Locate the cell with the specified text and output its [x, y] center coordinate. 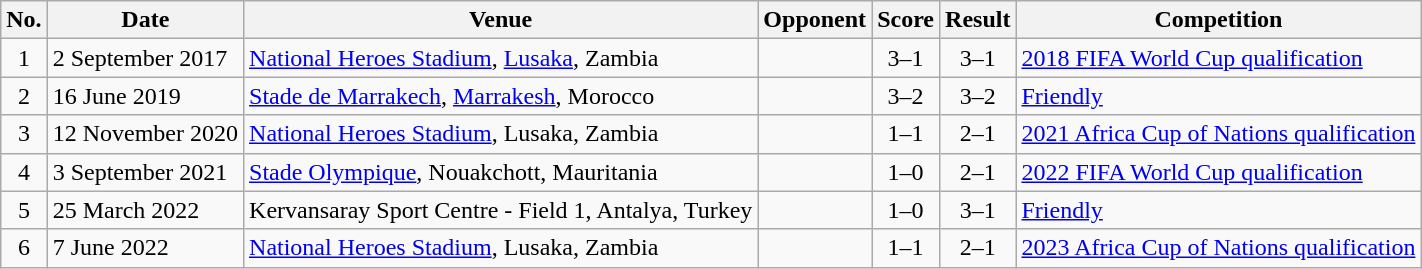
Stade de Marrakech, Marrakesh, Morocco [501, 96]
12 November 2020 [145, 134]
5 [24, 210]
4 [24, 172]
Date [145, 20]
3 [24, 134]
6 [24, 248]
No. [24, 20]
Stade Olympique, Nouakchott, Mauritania [501, 172]
Venue [501, 20]
Kervansaray Sport Centre - Field 1, Antalya, Turkey [501, 210]
2022 FIFA World Cup qualification [1218, 172]
25 March 2022 [145, 210]
2018 FIFA World Cup qualification [1218, 58]
16 June 2019 [145, 96]
3 September 2021 [145, 172]
2 September 2017 [145, 58]
2023 Africa Cup of Nations qualification [1218, 248]
Competition [1218, 20]
Score [906, 20]
2021 Africa Cup of Nations qualification [1218, 134]
Opponent [815, 20]
1 [24, 58]
7 June 2022 [145, 248]
Result [978, 20]
2 [24, 96]
